Find where the given text appears and provide that cell's center as [x, y] coordinate. 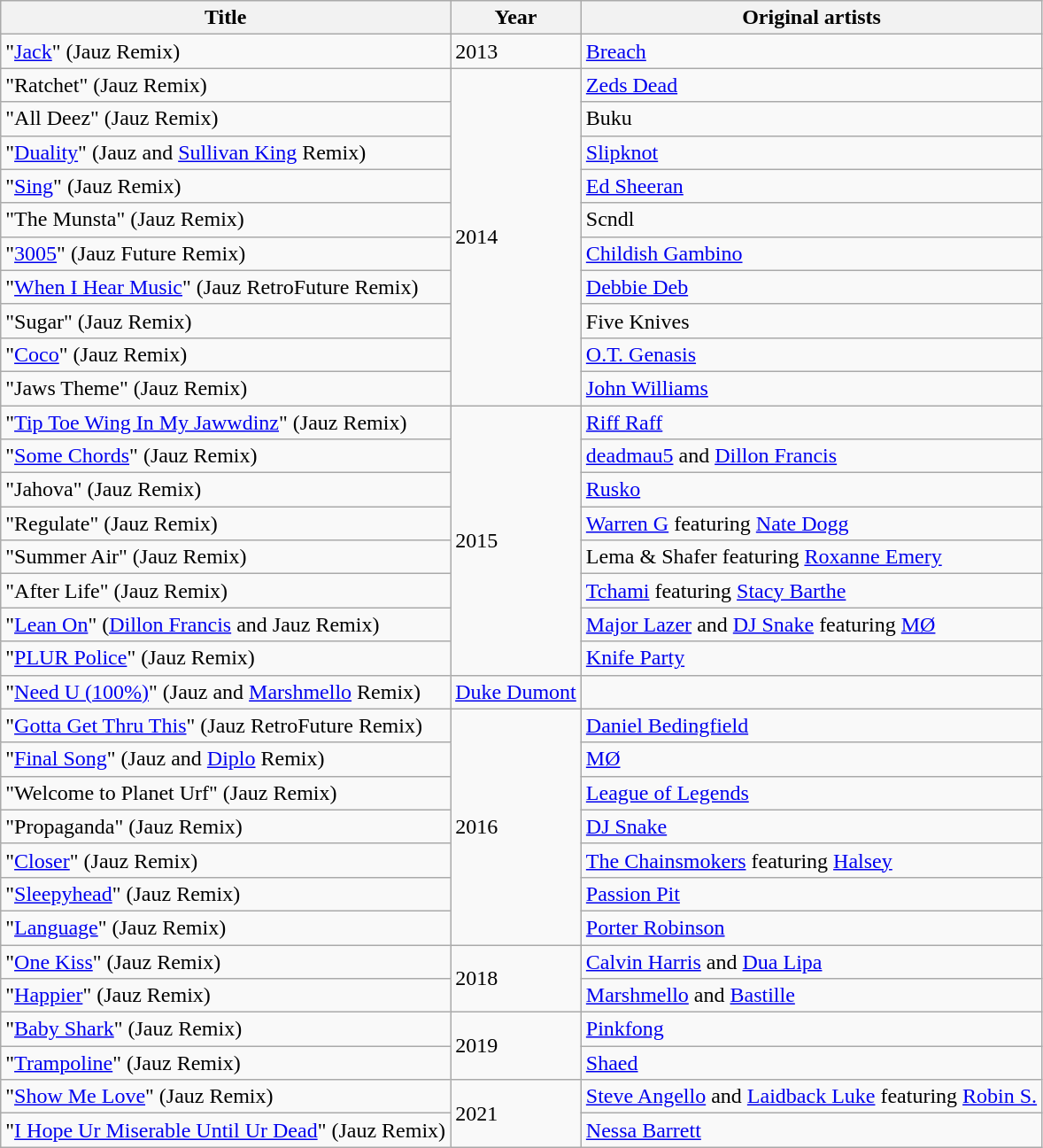
"Happier" (Jauz Remix) [226, 996]
"Some Chords" (Jauz Remix) [226, 456]
Duke Dumont [516, 692]
Five Knives [811, 321]
Riff Raff [811, 423]
Shaed [811, 1063]
"3005" (Jauz Future Remix) [226, 253]
Knife Party [811, 658]
"Sugar" (Jauz Remix) [226, 321]
"Language" (Jauz Remix) [226, 927]
MØ [811, 759]
"One Kiss" (Jauz Remix) [226, 961]
"Jahova" (Jauz Remix) [226, 490]
2018 [516, 978]
Slipknot [811, 152]
"Duality" (Jauz and Sullivan King Remix) [226, 152]
Warren G featuring Nate Dogg [811, 524]
"PLUR Police" (Jauz Remix) [226, 658]
"Baby Shark" (Jauz Remix) [226, 1029]
Tchami featuring Stacy Barthe [811, 591]
"Summer Air" (Jauz Remix) [226, 557]
Lema & Shafer featuring Roxanne Emery [811, 557]
"Lean On" (Dillon Francis and Jauz Remix) [226, 624]
Rusko [811, 490]
Ed Sheeran [811, 186]
John Williams [811, 388]
Buku [811, 119]
"I Hope Ur Miserable Until Ur Dead" (Jauz Remix) [226, 1130]
2019 [516, 1046]
Original artists [811, 18]
"Regulate" (Jauz Remix) [226, 524]
Title [226, 18]
Year [516, 18]
"When I Hear Music" (Jauz RetroFuture Remix) [226, 287]
"Ratchet" (Jauz Remix) [226, 85]
"Need U (100%)" (Jauz and Marshmello Remix) [226, 692]
Nessa Barrett [811, 1130]
"Tip Toe Wing In My Jawwdinz" (Jauz Remix) [226, 423]
O.T. Genasis [811, 354]
League of Legends [811, 793]
Childish Gambino [811, 253]
"All Deez" (Jauz Remix) [226, 119]
"Propaganda" (Jauz Remix) [226, 826]
Major Lazer and DJ Snake featuring MØ [811, 624]
Scndl [811, 220]
"Sing" (Jauz Remix) [226, 186]
2021 [516, 1113]
"Gotta Get Thru This" (Jauz RetroFuture Remix) [226, 725]
"Trampoline" (Jauz Remix) [226, 1063]
The Chainsmokers featuring Halsey [811, 860]
Pinkfong [811, 1029]
"The Munsta" (Jauz Remix) [226, 220]
2016 [516, 826]
"Show Me Love" (Jauz Remix) [226, 1097]
DJ Snake [811, 826]
"After Life" (Jauz Remix) [226, 591]
"Welcome to Planet Urf" (Jauz Remix) [226, 793]
Daniel Bedingfield [811, 725]
Zeds Dead [811, 85]
"Final Song" (Jauz and Diplo Remix) [226, 759]
"Sleepyhead" (Jauz Remix) [226, 894]
Passion Pit [811, 894]
2015 [516, 540]
Steve Angello and Laidback Luke featuring Robin S. [811, 1097]
2013 [516, 51]
"Jack" (Jauz Remix) [226, 51]
"Closer" (Jauz Remix) [226, 860]
Breach [811, 51]
"Jaws Theme" (Jauz Remix) [226, 388]
deadmau5 and Dillon Francis [811, 456]
Debbie Deb [811, 287]
Porter Robinson [811, 927]
Marshmello and Bastille [811, 996]
"Coco" (Jauz Remix) [226, 354]
Calvin Harris and Dua Lipa [811, 961]
2014 [516, 237]
